Identify which cell holds the provided text, then report its [X, Y] central coordinate. 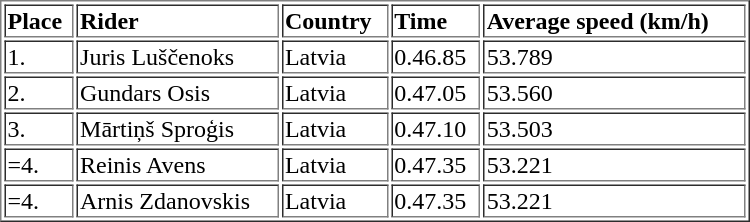
53.503 [615, 128]
2. [39, 92]
53.560 [615, 92]
Average speed (km/h) [615, 20]
53.789 [615, 56]
Place [39, 20]
Mārtiņš Sproģis [178, 128]
1. [39, 56]
Gundars Osis [178, 92]
0.47.10 [436, 128]
Juris Luščenoks [178, 56]
Time [436, 20]
3. [39, 128]
0.47.05 [436, 92]
0.46.85 [436, 56]
Reinis Avens [178, 164]
Rider [178, 20]
Arnis Zdanovskis [178, 200]
Country [335, 20]
